Identify which cell holds the provided text, then report its (x, y) central coordinate. 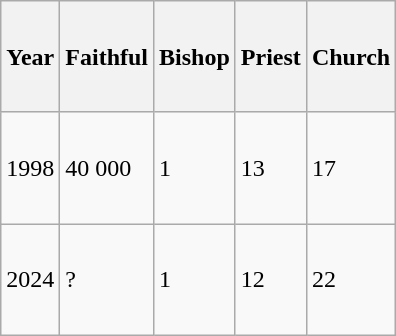
Bishop (195, 56)
Church (350, 56)
2024 (30, 280)
? (107, 280)
17 (350, 168)
40 000 (107, 168)
Faithful (107, 56)
22 (350, 280)
Priest (270, 56)
12 (270, 280)
1998 (30, 168)
13 (270, 168)
Year (30, 56)
